Capture the cell that displays the provided text and extract its [x, y] central coordinate. 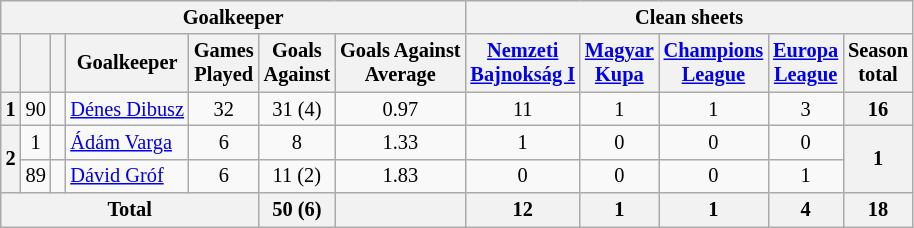
MagyarKupa [620, 63]
2 [11, 158]
90 [36, 109]
16 [878, 109]
NemzetiBajnokság I [522, 63]
Seasontotal [878, 63]
3 [806, 109]
Dénes Dibusz [126, 109]
EuropaLeague [806, 63]
Dávid Gróf [126, 176]
11 [522, 109]
GoalsAgainst [298, 63]
89 [36, 176]
50 (6) [298, 210]
Clean sheets [688, 17]
1.33 [400, 142]
ChampionsLeague [714, 63]
8 [298, 142]
4 [806, 210]
11 (2) [298, 176]
32 [224, 109]
Goals AgainstAverage [400, 63]
18 [878, 210]
12 [522, 210]
Ádám Varga [126, 142]
Total [130, 210]
1.83 [400, 176]
31 (4) [298, 109]
0.97 [400, 109]
GamesPlayed [224, 63]
